Pinpoint the cell where the given text exists, returning its [X, Y] midpoint coordinate. 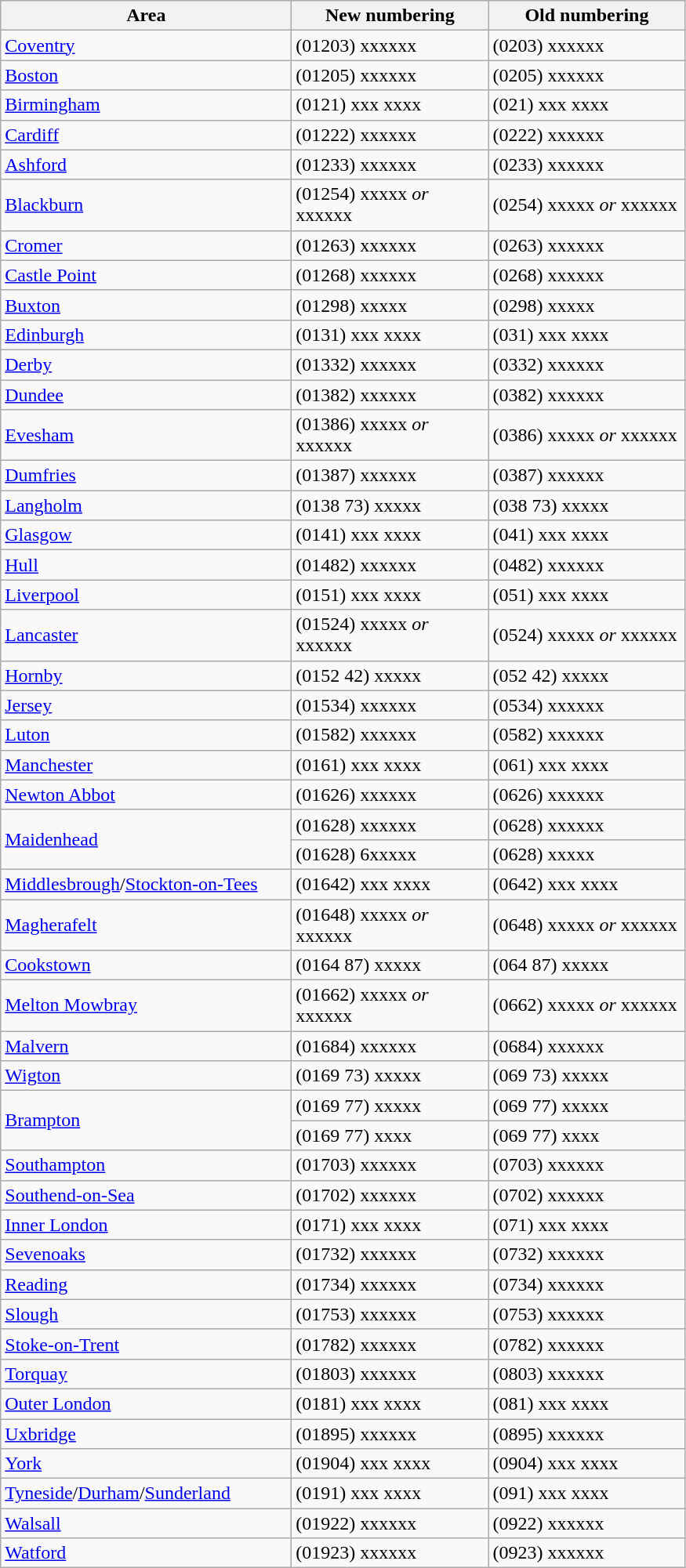
Ashford [146, 165]
(0628) xxxxxx [586, 824]
(0169 77) xxxxx [390, 1106]
(069 73) xxxxx [586, 1076]
Buxton [146, 305]
Lancaster [146, 635]
(0684) xxxxxx [586, 1046]
York [146, 1464]
(0169 77) xxxx [390, 1135]
(069 77) xxxxx [586, 1106]
Manchester [146, 765]
(01753) xxxxxx [390, 1314]
(01382) xxxxxx [390, 394]
(0703) xxxxxx [586, 1165]
Southend-on-Sea [146, 1195]
(01387) xxxxxx [390, 476]
(01524) xxxxx or xxxxxx [390, 635]
(01582) xxxxxx [390, 735]
(01263) xxxxxx [390, 245]
(031) xxx xxxx [586, 335]
(081) xxx xxxx [586, 1403]
Evesham [146, 436]
Magherafelt [146, 925]
Cookstown [146, 965]
(0734) xxxxxx [586, 1284]
Jersey [146, 705]
(01702) xxxxxx [390, 1195]
(01782) xxxxxx [390, 1344]
New numbering [390, 16]
(051) xxx xxxx [586, 595]
(0803) xxxxxx [586, 1374]
(0923) xxxxxx [586, 1553]
(0387) xxxxxx [586, 476]
Uxbridge [146, 1433]
Outer London [146, 1403]
(021) xxx xxxx [586, 105]
(0332) xxxxxx [586, 364]
(0626) xxxxxx [586, 795]
(0164 87) xxxxx [390, 965]
(0482) xxxxxx [586, 565]
Liverpool [146, 595]
(0386) xxxxx or xxxxxx [586, 436]
Slough [146, 1314]
Edinburgh [146, 335]
(0524) xxxxx or xxxxxx [586, 635]
Stoke-on-Trent [146, 1344]
(0648) xxxxx or xxxxxx [586, 925]
(01642) xxx xxxx [390, 884]
(0895) xxxxxx [586, 1433]
(01626) xxxxxx [390, 795]
Cardiff [146, 135]
(0662) xxxxx or xxxxxx [586, 1006]
Inner London [146, 1225]
Reading [146, 1284]
Cromer [146, 245]
(01803) xxxxxx [390, 1374]
Boston [146, 75]
Wigton [146, 1076]
Malvern [146, 1046]
(01684) xxxxxx [390, 1046]
Sevenoaks [146, 1255]
(069 77) xxxx [586, 1135]
(0205) xxxxxx [586, 75]
(0904) xxx xxxx [586, 1464]
(01332) xxxxxx [390, 364]
(0161) xxx xxxx [390, 765]
Hull [146, 565]
(01222) xxxxxx [390, 135]
(01205) xxxxxx [390, 75]
(071) xxx xxxx [586, 1225]
(0151) xxx xxxx [390, 595]
(01254) xxxxx or xxxxxx [390, 205]
(01268) xxxxxx [390, 275]
(0642) xxx xxxx [586, 884]
(0131) xxx xxxx [390, 335]
(052 42) xxxxx [586, 675]
Langholm [146, 505]
(0233) xxxxxx [586, 165]
Dumfries [146, 476]
(038 73) xxxxx [586, 505]
(0169 73) xxxxx [390, 1076]
(0191) xxx xxxx [390, 1494]
Dundee [146, 394]
Castle Point [146, 275]
(0141) xxx xxxx [390, 535]
(01922) xxxxxx [390, 1523]
(0702) xxxxxx [586, 1195]
(064 87) xxxxx [586, 965]
(0121) xxx xxxx [390, 105]
Newton Abbot [146, 795]
Old numbering [586, 16]
(01534) xxxxxx [390, 705]
(01732) xxxxxx [390, 1255]
(0782) xxxxxx [586, 1344]
(01703) xxxxxx [390, 1165]
(0222) xxxxxx [586, 135]
(0582) xxxxxx [586, 735]
(01298) xxxxx [390, 305]
Tyneside/Durham/Sunderland [146, 1494]
(0382) xxxxxx [586, 394]
Luton [146, 735]
(041) xxx xxxx [586, 535]
(0254) xxxxx or xxxxxx [586, 205]
Watford [146, 1553]
(0268) xxxxxx [586, 275]
Maidenhead [146, 839]
Brampton [146, 1121]
(01895) xxxxxx [390, 1433]
Birmingham [146, 105]
(01628) xxxxxx [390, 824]
(0181) xxx xxxx [390, 1403]
(0922) xxxxxx [586, 1523]
Southampton [146, 1165]
Hornby [146, 675]
Derby [146, 364]
(0534) xxxxxx [586, 705]
(091) xxx xxxx [586, 1494]
(0263) xxxxxx [586, 245]
(0152 42) xxxxx [390, 675]
(01628) 6xxxxx [390, 854]
Melton Mowbray [146, 1006]
(0203) xxxxxx [586, 45]
Coventry [146, 45]
Torquay [146, 1374]
(01648) xxxxx or xxxxxx [390, 925]
(01904) xxx xxxx [390, 1464]
(01203) xxxxxx [390, 45]
(01923) xxxxxx [390, 1553]
(01662) xxxxx or xxxxxx [390, 1006]
(0753) xxxxxx [586, 1314]
Area [146, 16]
Glasgow [146, 535]
(01482) xxxxxx [390, 565]
(0298) xxxxx [586, 305]
(0138 73) xxxxx [390, 505]
Middlesbrough/Stockton-on-Tees [146, 884]
(01734) xxxxxx [390, 1284]
(01233) xxxxxx [390, 165]
(01386) xxxxx or xxxxxx [390, 436]
(061) xxx xxxx [586, 765]
(0171) xxx xxxx [390, 1225]
(0732) xxxxxx [586, 1255]
Walsall [146, 1523]
(0628) xxxxx [586, 854]
Blackburn [146, 205]
